Return the [X, Y] coordinate for the center point of the cell that contains the specified text.  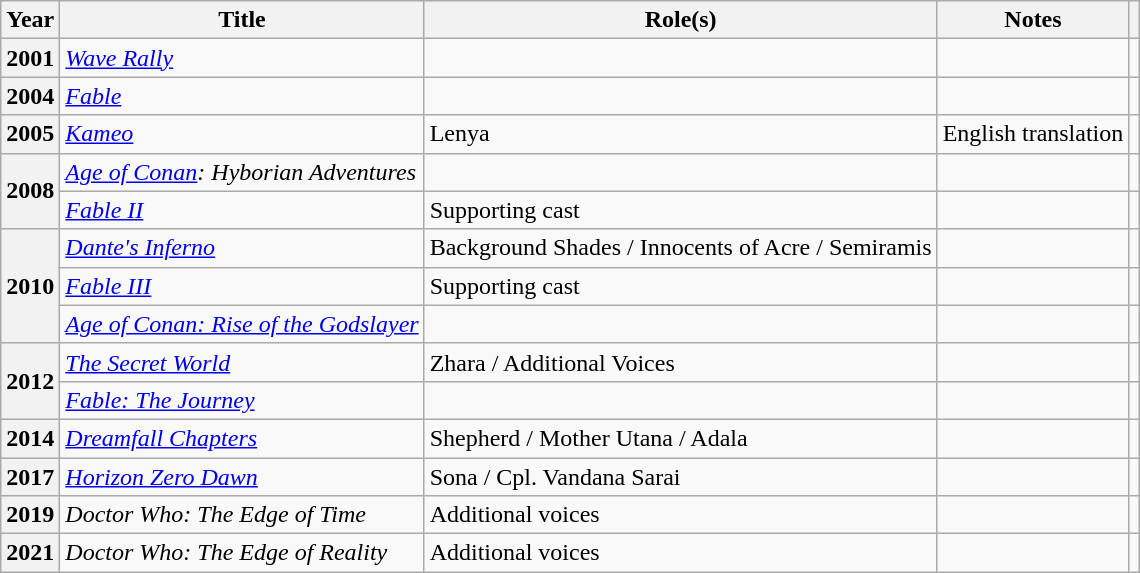
Fable: The Journey [242, 400]
English translation [1033, 134]
Shepherd / Mother Utana / Adala [680, 438]
2005 [30, 134]
Notes [1033, 20]
Role(s) [680, 20]
Age of Conan: Rise of the Godslayer [242, 324]
Title [242, 20]
2010 [30, 286]
Fable [242, 96]
2019 [30, 515]
Kameo [242, 134]
Doctor Who: The Edge of Reality [242, 553]
Horizon Zero Dawn [242, 477]
Doctor Who: The Edge of Time [242, 515]
Fable III [242, 286]
Dreamfall Chapters [242, 438]
2001 [30, 58]
Dante's Inferno [242, 248]
2021 [30, 553]
2014 [30, 438]
Zhara / Additional Voices [680, 362]
Year [30, 20]
2008 [30, 191]
Sona / Cpl. Vandana Sarai [680, 477]
2012 [30, 381]
Lenya [680, 134]
Age of Conan: Hyborian Adventures [242, 172]
The Secret World [242, 362]
Fable II [242, 210]
Wave Rally [242, 58]
2004 [30, 96]
2017 [30, 477]
Background Shades / Innocents of Acre / Semiramis [680, 248]
